Locate the cell with the specified text and output its [X, Y] center coordinate. 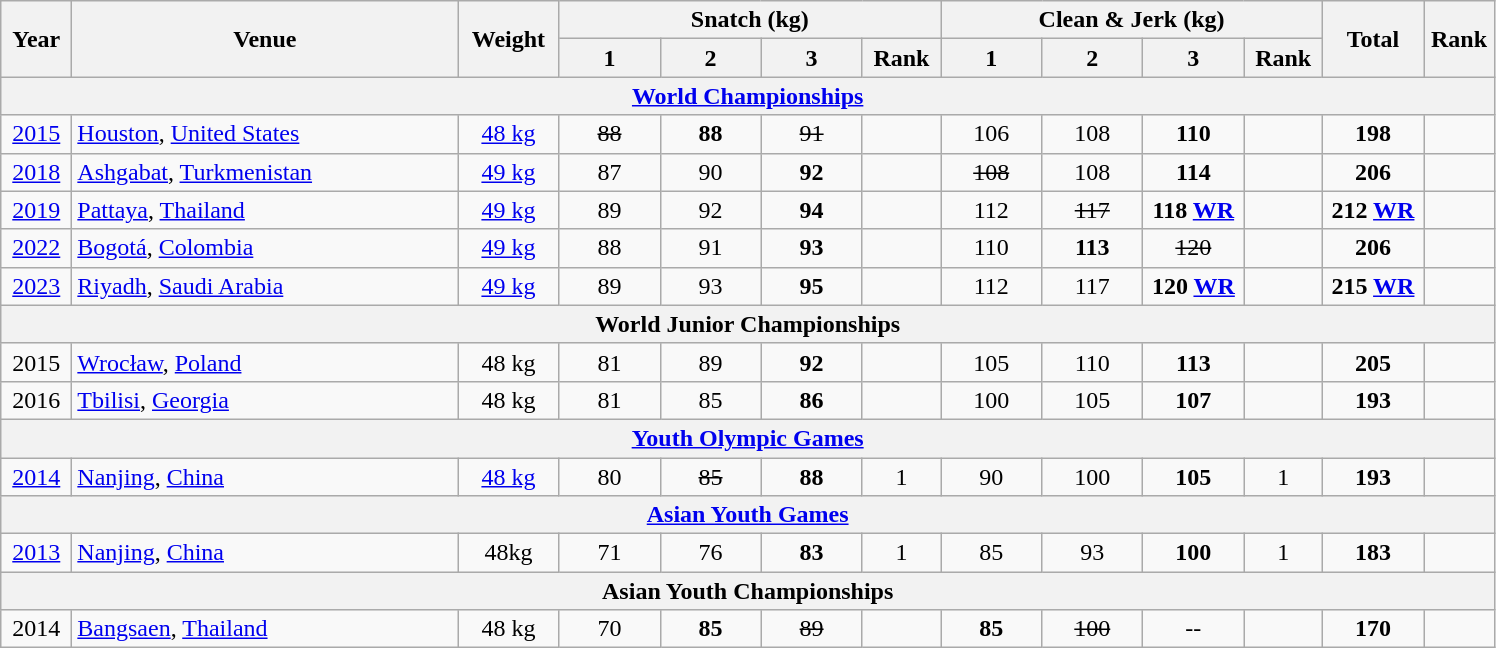
120 [1194, 248]
212 WR [1372, 210]
114 [1194, 172]
Wrocław, Poland [265, 362]
2018 [36, 172]
2019 [36, 210]
205 [1372, 362]
170 [1372, 629]
71 [610, 553]
2023 [36, 286]
Bangsaen, Thailand [265, 629]
-- [1194, 629]
Asian Youth Games [748, 515]
Clean & Jerk (kg) [1132, 20]
Total [1372, 39]
World Championships [748, 96]
80 [610, 477]
Asian Youth Championships [748, 591]
Venue [265, 39]
183 [1372, 553]
118 WR [1194, 210]
Bogotá, Colombia [265, 248]
106 [992, 134]
83 [812, 553]
Pattaya, Thailand [265, 210]
48kg [508, 553]
Tbilisi, Georgia [265, 400]
87 [610, 172]
70 [610, 629]
World Junior Championships [748, 324]
2016 [36, 400]
120 WR [1194, 286]
Houston, United States [265, 134]
Year [36, 39]
198 [1372, 134]
86 [812, 400]
2013 [36, 553]
Riyadh, Saudi Arabia [265, 286]
Youth Olympic Games [748, 438]
107 [1194, 400]
Weight [508, 39]
2022 [36, 248]
215 WR [1372, 286]
Ashgabat, Turkmenistan [265, 172]
Snatch (kg) [750, 20]
76 [710, 553]
95 [812, 286]
94 [812, 210]
